From the cell containing the given text, extract its center point as [X, Y] coordinate. 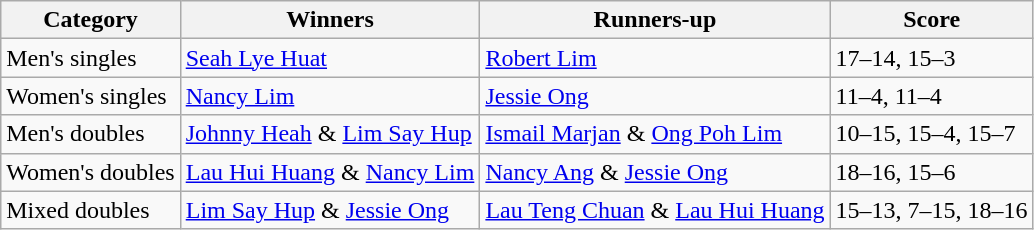
17–14, 15–3 [932, 58]
Score [932, 20]
Category [90, 20]
Men's singles [90, 58]
Lau Hui Huang & Nancy Lim [330, 172]
Runners-up [655, 20]
Women's doubles [90, 172]
15–13, 7–15, 18–16 [932, 210]
Nancy Ang & Jessie Ong [655, 172]
Ismail Marjan & Ong Poh Lim [655, 134]
Mixed doubles [90, 210]
Johnny Heah & Lim Say Hup [330, 134]
Robert Lim [655, 58]
Men's doubles [90, 134]
11–4, 11–4 [932, 96]
Nancy Lim [330, 96]
10–15, 15–4, 15–7 [932, 134]
Lim Say Hup & Jessie Ong [330, 210]
Jessie Ong [655, 96]
Lau Teng Chuan & Lau Hui Huang [655, 210]
Women's singles [90, 96]
Seah Lye Huat [330, 58]
Winners [330, 20]
18–16, 15–6 [932, 172]
